Pinpoint the cell where the given text exists, returning its [X, Y] midpoint coordinate. 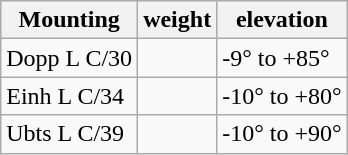
-10° to +80° [282, 96]
Mounting [70, 20]
Ubts L C/39 [70, 134]
-10° to +90° [282, 134]
elevation [282, 20]
Dopp L C/30 [70, 58]
-9° to +85° [282, 58]
weight [178, 20]
Einh L C/34 [70, 96]
